Locate the cell with the specified text and output its [X, Y] center coordinate. 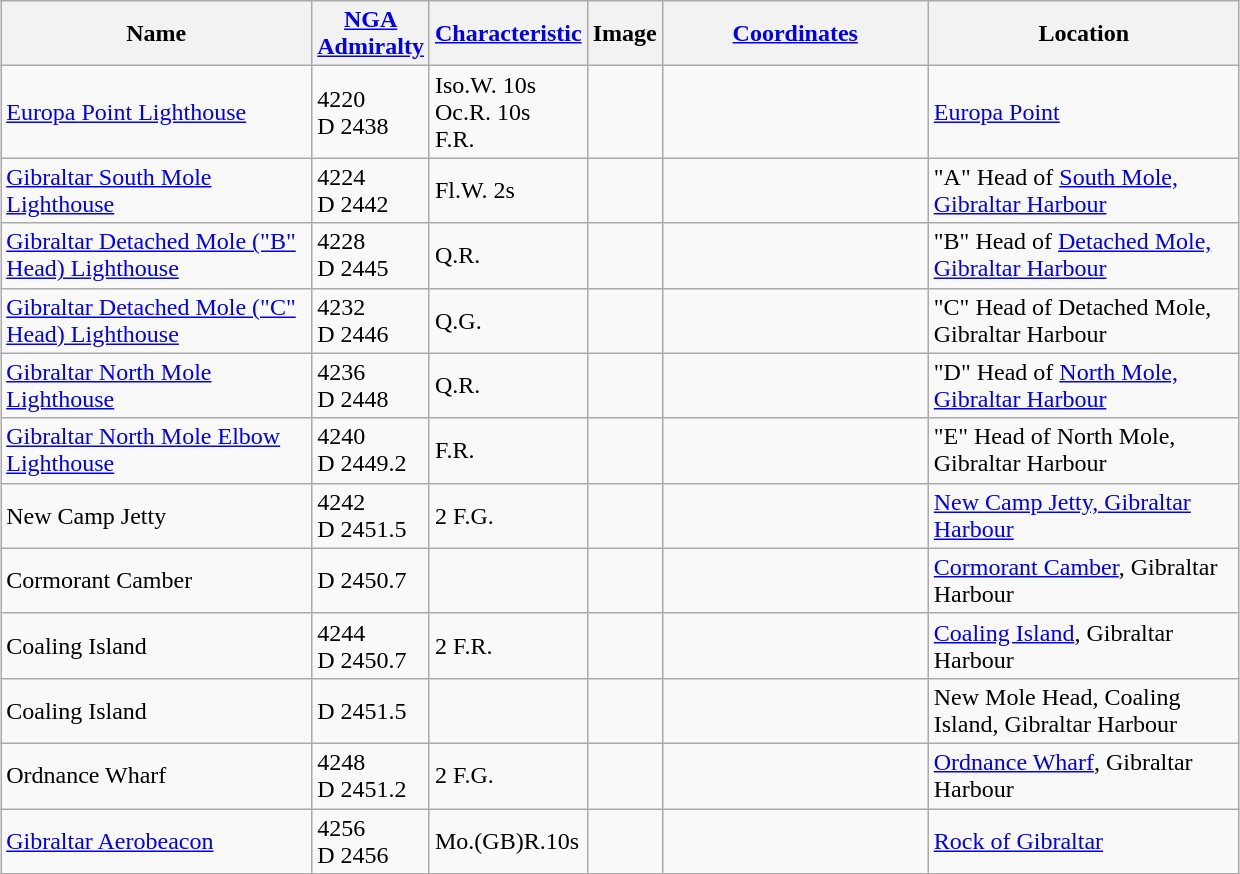
4220D 2438 [371, 112]
Europa Point Lighthouse [156, 112]
New Camp Jetty [156, 516]
"A" Head of South Mole, Gibraltar Harbour [1084, 190]
Name [156, 34]
4224D 2442 [371, 190]
D 2450.7 [371, 580]
Gibraltar Detached Mole ("B" Head) Lighthouse [156, 256]
4240D 2449.2 [371, 450]
Gibraltar North Mole Lighthouse [156, 386]
Europa Point [1084, 112]
4228D 2445 [371, 256]
Q.G. [508, 320]
Ordnance Wharf [156, 776]
2 F.R. [508, 646]
"B" Head of Detached Mole, Gibraltar Harbour [1084, 256]
Iso.W. 10sOc.R. 10sF.R. [508, 112]
4242D 2451.5 [371, 516]
"D" Head of North Mole, Gibraltar Harbour [1084, 386]
"C" Head of Detached Mole, Gibraltar Harbour [1084, 320]
New Mole Head, Coaling Island, Gibraltar Harbour [1084, 710]
Characteristic [508, 34]
Gibraltar South Mole Lighthouse [156, 190]
Rock of Gibraltar [1084, 840]
Ordnance Wharf, Gibraltar Harbour [1084, 776]
Cormorant Camber [156, 580]
F.R. [508, 450]
Coaling Island, Gibraltar Harbour [1084, 646]
4236D 2448 [371, 386]
Image [624, 34]
4248D 2451.2 [371, 776]
4232D 2446 [371, 320]
4244D 2450.7 [371, 646]
Fl.W. 2s [508, 190]
New Camp Jetty, Gibraltar Harbour [1084, 516]
Mo.(GB)R.10s [508, 840]
Coordinates [795, 34]
"E" Head of North Mole, Gibraltar Harbour [1084, 450]
Location [1084, 34]
4256D 2456 [371, 840]
D 2451.5 [371, 710]
NGAAdmiralty [371, 34]
Gibraltar North Mole Elbow Lighthouse [156, 450]
Gibraltar Detached Mole ("C" Head) Lighthouse [156, 320]
Gibraltar Aerobeacon [156, 840]
Cormorant Camber, Gibraltar Harbour [1084, 580]
